Return [x, y] of the center of cell containing provided text 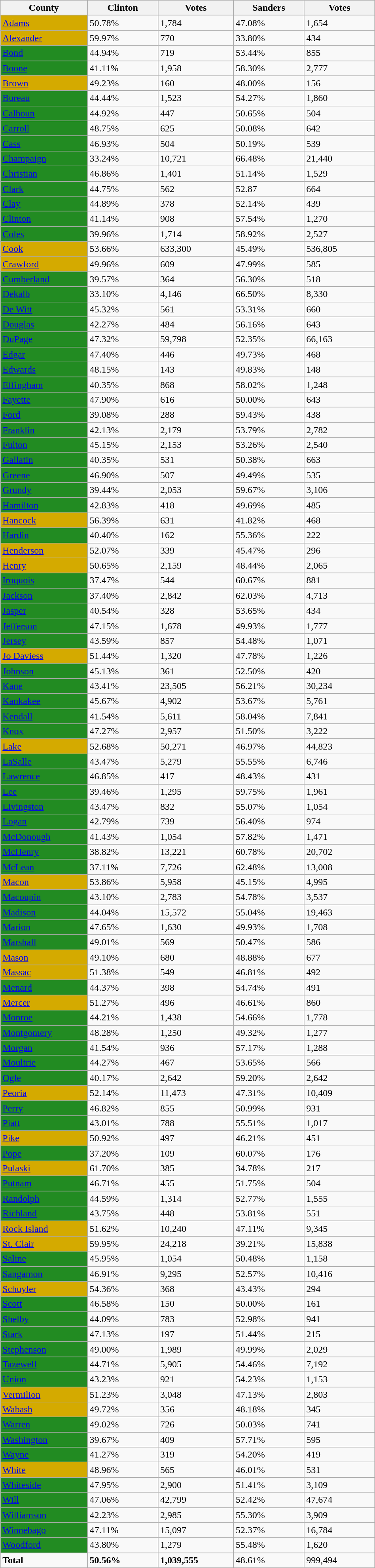
40.40% [123, 535]
47.15% [123, 626]
1,678 [195, 626]
Iroquois [44, 580]
Lee [44, 792]
5,761 [339, 701]
2,783 [195, 897]
44.27% [123, 1063]
Tazewell [44, 1364]
148 [339, 369]
Jersey [44, 641]
Henry [44, 565]
46.90% [123, 475]
385 [195, 1168]
2,985 [195, 1515]
49.73% [269, 354]
1,714 [195, 234]
296 [339, 550]
161 [339, 1304]
55.48% [269, 1545]
41.14% [123, 219]
1,288 [339, 1048]
47.65% [123, 927]
41.43% [123, 837]
50.47% [269, 942]
61.70% [123, 1168]
484 [195, 324]
Edgar [44, 354]
535 [339, 475]
40.54% [123, 611]
48.88% [269, 957]
48.18% [269, 1410]
857 [195, 641]
48.00% [269, 83]
60.67% [269, 580]
451 [339, 1138]
Jasper [44, 611]
2,957 [195, 731]
44.92% [123, 113]
Morgan [44, 1048]
Mason [44, 957]
5,958 [195, 882]
7,726 [195, 867]
21,440 [339, 158]
197 [195, 1334]
1,226 [339, 656]
378 [195, 204]
2,803 [339, 1394]
Pulaski [44, 1168]
52.77% [269, 1199]
59.95% [123, 1244]
54.66% [269, 1018]
34.78% [269, 1168]
McHenry [44, 852]
881 [339, 580]
47.32% [123, 339]
544 [195, 580]
45.47% [269, 550]
15,838 [339, 1244]
5,905 [195, 1364]
St. Clair [44, 1244]
1,270 [339, 219]
42.23% [123, 1515]
Shelby [44, 1319]
1,784 [195, 23]
51.41% [269, 1485]
1,958 [195, 68]
222 [339, 535]
921 [195, 1379]
677 [339, 957]
1,630 [195, 927]
39.57% [123, 279]
49.99% [269, 1349]
Franklin [44, 430]
770 [195, 38]
49.32% [269, 1033]
Piatt [44, 1123]
Bond [44, 53]
Wayne [44, 1455]
Warren [44, 1425]
White [44, 1470]
585 [339, 264]
51.14% [269, 173]
Vermilion [44, 1394]
1,620 [339, 1545]
39.96% [123, 234]
23,505 [195, 686]
438 [339, 415]
49.49% [269, 475]
19,463 [339, 912]
4,146 [195, 294]
368 [195, 1289]
1,401 [195, 173]
52.87 [269, 189]
Will [44, 1500]
66.50% [269, 294]
448 [195, 1214]
150 [195, 1304]
586 [339, 942]
51.75% [269, 1184]
739 [195, 822]
549 [195, 972]
58.04% [269, 716]
51.23% [123, 1394]
625 [195, 128]
Perry [44, 1108]
47.40% [123, 354]
Cass [44, 143]
37.47% [123, 580]
46.93% [123, 143]
57.17% [269, 1048]
49.02% [123, 1425]
109 [195, 1153]
45.95% [123, 1259]
53.81% [269, 1214]
496 [195, 1003]
30,234 [339, 686]
10,416 [339, 1274]
446 [195, 354]
46.71% [123, 1184]
52.42% [269, 1500]
49.72% [123, 1410]
162 [195, 535]
49.23% [123, 83]
54.20% [269, 1455]
44.21% [123, 1018]
48.15% [123, 369]
53.86% [123, 882]
Winnebago [44, 1530]
1,250 [195, 1033]
1,777 [339, 626]
931 [339, 1108]
431 [339, 776]
McLean [44, 867]
55.04% [269, 912]
50.38% [269, 460]
Woodford [44, 1545]
664 [339, 189]
55.36% [269, 535]
56.40% [269, 822]
45.67% [123, 701]
Crawford [44, 264]
Calhoun [44, 113]
680 [195, 957]
7,841 [339, 716]
47.95% [123, 1485]
43.59% [123, 641]
455 [195, 1184]
Sanders [269, 8]
13,221 [195, 852]
44.94% [123, 53]
50.08% [269, 128]
54.78% [269, 897]
57.71% [269, 1440]
5,279 [195, 761]
492 [339, 972]
2,029 [339, 1349]
20,702 [339, 852]
Lake [44, 746]
1,248 [339, 384]
409 [195, 1440]
39.44% [123, 490]
52.07% [123, 550]
217 [339, 1168]
1,277 [339, 1033]
52.98% [269, 1319]
51.27% [123, 1003]
52.37% [269, 1530]
497 [195, 1138]
47.99% [269, 264]
Ford [44, 415]
Whiteside [44, 1485]
Moultrie [44, 1063]
46.21% [269, 1138]
50.92% [123, 1138]
1,438 [195, 1018]
941 [339, 1319]
Schuyler [44, 1289]
Dekalb [44, 294]
999,494 [339, 1560]
43.41% [123, 686]
908 [195, 219]
37.11% [123, 867]
1,654 [339, 23]
41.82% [269, 520]
44.75% [123, 189]
Kane [44, 686]
1,471 [339, 837]
47.90% [123, 400]
Cumberland [44, 279]
Monroe [44, 1018]
Scott [44, 1304]
54.23% [269, 1379]
418 [195, 505]
55.30% [269, 1515]
2,777 [339, 68]
783 [195, 1319]
56.39% [123, 520]
Christian [44, 173]
361 [195, 671]
43.01% [123, 1123]
294 [339, 1289]
47.06% [123, 1500]
Jackson [44, 596]
Lawrence [44, 776]
46.58% [123, 1304]
Montgomery [44, 1033]
46.91% [123, 1274]
551 [339, 1214]
Hardin [44, 535]
Menard [44, 988]
726 [195, 1425]
62.48% [269, 867]
49.00% [123, 1349]
215 [339, 1334]
8,330 [339, 294]
41.27% [123, 1455]
Coles [44, 234]
Peoria [44, 1093]
54.36% [123, 1289]
356 [195, 1410]
1,523 [195, 98]
Logan [44, 822]
51.50% [269, 731]
Marion [44, 927]
13,008 [339, 867]
417 [195, 776]
Jo Daviess [44, 656]
Sangamon [44, 1274]
Bureau [44, 98]
642 [339, 128]
50.99% [269, 1108]
LaSalle [44, 761]
41.11% [123, 68]
Saline [44, 1259]
33.10% [123, 294]
44.59% [123, 1199]
County [44, 8]
42.79% [123, 822]
633,300 [195, 249]
55.51% [269, 1123]
1,529 [339, 173]
565 [195, 1470]
Greene [44, 475]
9,295 [195, 1274]
44.89% [123, 204]
2,153 [195, 445]
Effingham [44, 384]
Pope [44, 1153]
3,109 [339, 1485]
Johnson [44, 671]
43.43% [269, 1289]
49.10% [123, 957]
52.50% [269, 671]
55.07% [269, 807]
38.82% [123, 852]
2,540 [339, 445]
Brown [44, 83]
15,097 [195, 1530]
Mercer [44, 1003]
339 [195, 550]
11,473 [195, 1093]
1,153 [339, 1379]
37.20% [123, 1153]
47.31% [269, 1093]
467 [195, 1063]
46.85% [123, 776]
24,218 [195, 1244]
43.80% [123, 1545]
48.43% [269, 776]
Stephenson [44, 1349]
53.44% [269, 53]
50.78% [123, 23]
54.27% [269, 98]
Pike [44, 1138]
1,017 [339, 1123]
56.30% [269, 279]
39.21% [269, 1244]
Carroll [44, 128]
609 [195, 264]
47.08% [269, 23]
Gallatin [44, 460]
Washington [44, 1440]
Knox [44, 731]
44.37% [123, 988]
447 [195, 113]
2,053 [195, 490]
56.21% [269, 686]
Marshall [44, 942]
491 [339, 988]
60.07% [269, 1153]
51.62% [123, 1229]
1,989 [195, 1349]
33.80% [269, 38]
43.23% [123, 1379]
47.27% [123, 731]
43.10% [123, 897]
39.67% [123, 1440]
7,192 [339, 1364]
50.03% [269, 1425]
44,823 [339, 746]
1,279 [195, 1545]
156 [339, 83]
59.43% [269, 415]
53.79% [269, 430]
Fayette [44, 400]
Massac [44, 972]
59.67% [269, 490]
50,271 [195, 746]
48.61% [269, 1560]
45.49% [269, 249]
595 [339, 1440]
2,900 [195, 1485]
54.74% [269, 988]
60.78% [269, 852]
59.20% [269, 1078]
55.55% [269, 761]
44.09% [123, 1319]
53.66% [123, 249]
Hamilton [44, 505]
57.82% [269, 837]
49.96% [123, 264]
44.71% [123, 1364]
536,805 [339, 249]
3,106 [339, 490]
3,222 [339, 731]
48.75% [123, 128]
Livingston [44, 807]
439 [339, 204]
2,065 [339, 565]
2,782 [339, 430]
42,799 [195, 1500]
3,909 [339, 1515]
1,555 [339, 1199]
1,708 [339, 927]
485 [339, 505]
3,048 [195, 1394]
562 [195, 189]
49.83% [269, 369]
345 [339, 1410]
58.02% [269, 384]
4,995 [339, 882]
53.67% [269, 701]
59,798 [195, 339]
663 [339, 460]
561 [195, 309]
54.48% [269, 641]
Stark [44, 1334]
Grundy [44, 490]
616 [195, 400]
5,611 [195, 716]
62.03% [269, 596]
42.83% [123, 505]
660 [339, 309]
1,961 [339, 792]
40.17% [123, 1078]
46.86% [123, 173]
46.82% [123, 1108]
Randolph [44, 1199]
Alexander [44, 38]
10,721 [195, 158]
45.32% [123, 309]
4,713 [339, 596]
43.75% [123, 1214]
288 [195, 415]
6,746 [339, 761]
45.13% [123, 671]
48.28% [123, 1033]
44.04% [123, 912]
420 [339, 671]
46.97% [269, 746]
Williamson [44, 1515]
50.56% [123, 1560]
DuPage [44, 339]
59.75% [269, 792]
46.81% [269, 972]
539 [339, 143]
Macoupin [44, 897]
52.68% [123, 746]
50.48% [269, 1259]
Madison [44, 912]
832 [195, 807]
56.16% [269, 324]
McDonough [44, 837]
39.08% [123, 415]
Adams [44, 23]
Edwards [44, 369]
Clark [44, 189]
9,345 [339, 1229]
1,071 [339, 641]
53.31% [269, 309]
57.54% [269, 219]
719 [195, 53]
Macon [44, 882]
Cook [44, 249]
398 [195, 988]
507 [195, 475]
566 [339, 1063]
Champaign [44, 158]
10,240 [195, 1229]
Putnam [44, 1184]
1,158 [339, 1259]
1,314 [195, 1199]
328 [195, 611]
Douglas [44, 324]
364 [195, 279]
419 [339, 1455]
48.44% [269, 565]
44.44% [123, 98]
De Witt [44, 309]
Ogle [44, 1078]
Union [44, 1379]
860 [339, 1003]
Wabash [44, 1410]
66.48% [269, 158]
974 [339, 822]
631 [195, 520]
53.26% [269, 445]
58.30% [269, 68]
2,842 [195, 596]
1,320 [195, 656]
Richland [44, 1214]
66,163 [339, 339]
46.61% [269, 1003]
47,674 [339, 1500]
Henderson [44, 550]
42.27% [123, 324]
Fulton [44, 445]
Total [44, 1560]
788 [195, 1123]
160 [195, 83]
1,778 [339, 1018]
10,409 [339, 1093]
16,784 [339, 1530]
47.78% [269, 656]
51.38% [123, 972]
33.24% [123, 158]
46.01% [269, 1470]
Rock Island [44, 1229]
Kankakee [44, 701]
59.97% [123, 38]
54.46% [269, 1364]
50.19% [269, 143]
52.35% [269, 339]
4,902 [195, 701]
Jefferson [44, 626]
518 [339, 279]
Kendall [44, 716]
2,527 [339, 234]
868 [195, 384]
58.92% [269, 234]
143 [195, 369]
741 [339, 1425]
936 [195, 1048]
1,039,555 [195, 1560]
1,295 [195, 792]
42.13% [123, 430]
176 [339, 1153]
49.69% [269, 505]
15,572 [195, 912]
48.96% [123, 1470]
Clay [44, 204]
2,179 [195, 430]
319 [195, 1455]
39.46% [123, 792]
37.40% [123, 596]
3,537 [339, 897]
Boone [44, 68]
1,860 [339, 98]
Hancock [44, 520]
2,159 [195, 565]
49.01% [123, 942]
52.57% [269, 1274]
569 [195, 942]
